Extract the (X, Y) coordinate from the center of the cell holding the provided text.  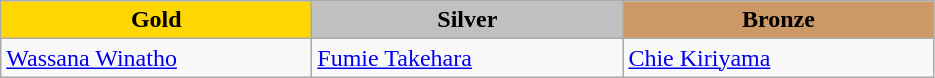
Wassana Winatho (156, 58)
Gold (156, 20)
Bronze (778, 20)
Chie Kiriyama (778, 58)
Fumie Takehara (468, 58)
Silver (468, 20)
